Search for the cell housing the specified text and yield its [x, y] center coordinate. 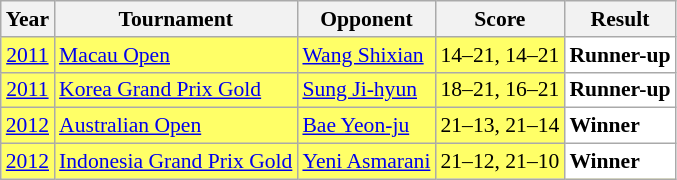
14–21, 14–21 [500, 55]
Score [500, 19]
Bae Yeon-ju [366, 126]
Opponent [366, 19]
Wang Shixian [366, 55]
Yeni Asmarani [366, 162]
18–21, 16–21 [500, 90]
Year [28, 19]
21–13, 21–14 [500, 126]
Korea Grand Prix Gold [176, 90]
Sung Ji-hyun [366, 90]
Result [620, 19]
Macau Open [176, 55]
21–12, 21–10 [500, 162]
Indonesia Grand Prix Gold [176, 162]
Tournament [176, 19]
Australian Open [176, 126]
